Identify which cell holds the provided text, then report its [x, y] central coordinate. 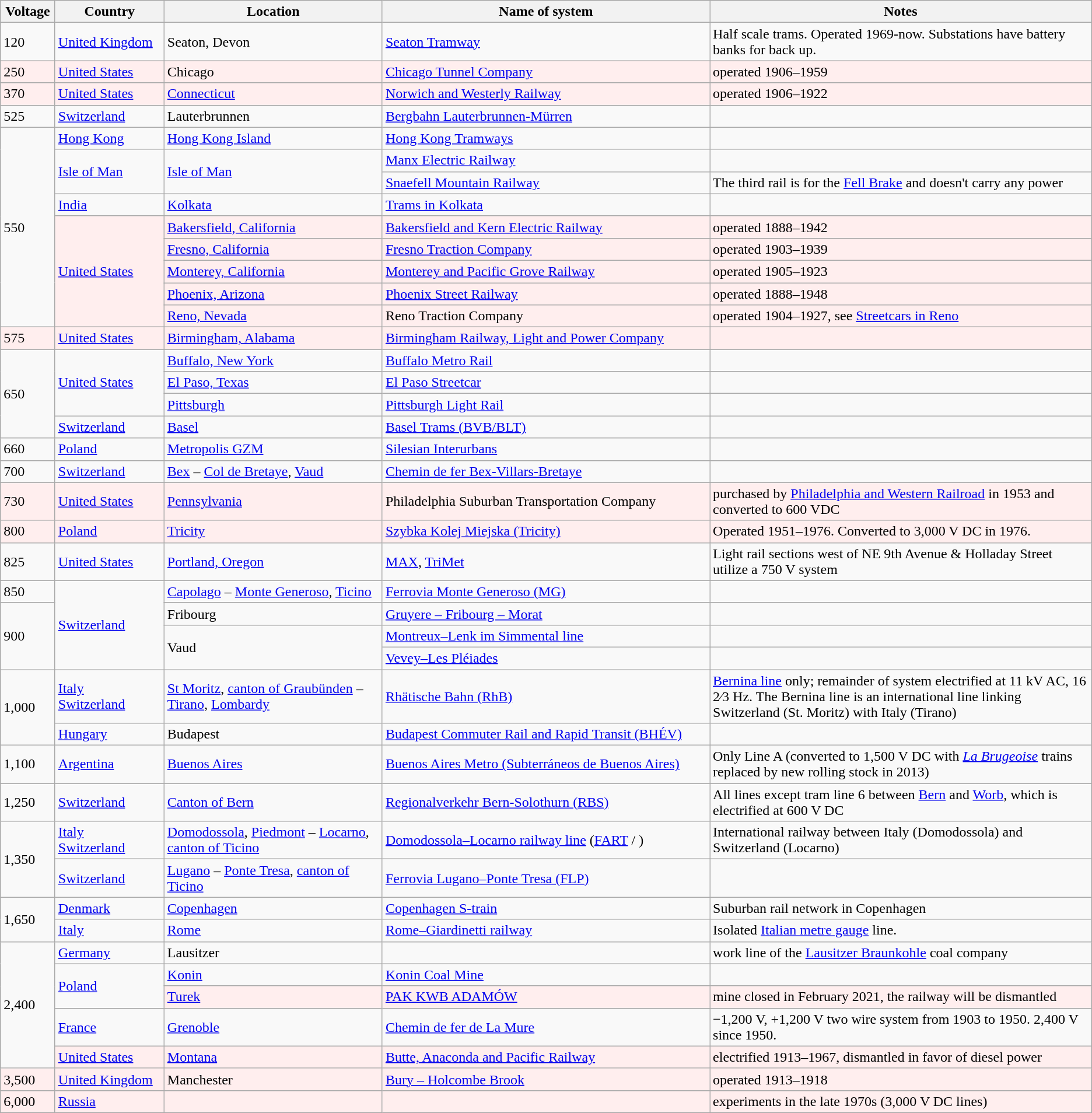
Rome [273, 930]
Isolated Italian metre gauge line. [901, 930]
650 [28, 394]
1,350 [28, 859]
Suburban rail network in Copenhagen [901, 908]
operated 1888–1942 [901, 227]
Hong Kong Island [273, 138]
850 [28, 591]
Bakersfield, California [273, 227]
operated 1888–1948 [901, 293]
Capolago – Monte Generoso, Ticino [273, 591]
Country [110, 12]
Copenhagen [273, 908]
Vevey–Les Pléiades [546, 658]
Manx Electric Railway [546, 160]
Operated 1951–1976. Converted to 3,000 V DC in 1976. [901, 531]
Domodossola, Piedmont – Locarno, canton of Ticino [273, 840]
Butte, Anaconda and Pacific Railway [546, 1057]
Canton of Bern [273, 803]
Kolkata [273, 205]
Location [273, 12]
Bakersfield and Kern Electric Railway [546, 227]
Copenhagen S-train [546, 908]
MAX, TriMet [546, 561]
Fribourg [273, 614]
Lausitzer [273, 953]
Trams in Kolkata [546, 205]
Montana [273, 1057]
Name of system [546, 12]
electrified 1913–1967, dismantled in favor of diesel power [901, 1057]
6,000 [28, 1101]
Birmingham, Alabama [273, 338]
operated 1903–1939 [901, 249]
All lines except tram line 6 between Bern and Worb, which is electrified at 600 V DC [901, 803]
El Paso Streetcar [546, 383]
Gruyere – Fribourg – Morat [546, 614]
Chemin de fer Bex-Villars-Bretaye [546, 471]
Notes [901, 12]
660 [28, 449]
825 [28, 561]
Silesian Interurbans [546, 449]
Bury – Holcombe Brook [546, 1079]
Bergbahn Lauterbrunnen-Mürren [546, 116]
900 [28, 636]
Chemin de fer de La Mure [546, 1027]
Italy [110, 930]
250 [28, 72]
Montreux–Lenk im Simmental line [546, 636]
Monterey and Pacific Grove Railway [546, 271]
Argentina [110, 764]
Metropolis GZM [273, 449]
800 [28, 531]
Connecticut [273, 94]
Denmark [110, 908]
2,400 [28, 1005]
France [110, 1027]
Ferrovia Lugano–Ponte Tresa (FLP) [546, 878]
370 [28, 94]
Portland, Oregon [273, 561]
Lugano – Ponte Tresa, canton of Ticino [273, 878]
Norwich and Westerly Railway [546, 94]
Buffalo Metro Rail [546, 360]
Rhätische Bahn (RhB) [546, 696]
Seaton Tramway [546, 42]
The third rail is for the Fell Brake and doesn't carry any power [901, 183]
525 [28, 116]
India [110, 205]
Domodossola–Locarno railway line (FART / ) [546, 840]
Monterey, California [273, 271]
120 [28, 42]
Buffalo, New York [273, 360]
Russia [110, 1101]
Rome–Giardinetti railway [546, 930]
experiments in the late 1970s (3,000 V DC lines) [901, 1101]
Szybka Kolej Miejska (Tricity) [546, 531]
Basel Trams (BVB/BLT) [546, 427]
Snaefell Mountain Railway [546, 183]
Chicago [273, 72]
Buenos Aires [273, 764]
work line of the Lausitzer Braunkohle coal company [901, 953]
Pittsburgh Light Rail [546, 405]
Budapest Commuter Rail and Rapid Transit (BHÉV) [546, 734]
Basel [273, 427]
1,000 [28, 708]
Fresno, California [273, 249]
Hong Kong [110, 138]
Pennsylvania [273, 502]
Konin [273, 975]
Birmingham Railway, Light and Power Company [546, 338]
Germany [110, 953]
Tricity [273, 531]
1,650 [28, 919]
operated 1906–1959 [901, 72]
Voltage [28, 12]
mine closed in February 2021, the railway will be dismantled [901, 997]
Bex – Col de Bretaye, Vaud [273, 471]
1,250 [28, 803]
El Paso, Texas [273, 383]
550 [28, 228]
Manchester [273, 1079]
575 [28, 338]
St Moritz, canton of Graubünden – Tirano, Lombardy [273, 696]
Turek [273, 997]
operated 1913–1918 [901, 1079]
730 [28, 502]
3,500 [28, 1079]
operated 1904–1927, see Streetcars in Reno [901, 316]
Lauterbrunnen [273, 116]
700 [28, 471]
PAK KWB ADAMÓW [546, 997]
Buenos Aires Metro (Subterráneos de Buenos Aires) [546, 764]
Phoenix, Arizona [273, 293]
operated 1905–1923 [901, 271]
International railway between Italy (Domodossola) and Switzerland (Locarno) [901, 840]
Chicago Tunnel Company [546, 72]
Budapest [273, 734]
Reno Traction Company [546, 316]
Regionalverkehr Bern-Solothurn (RBS) [546, 803]
Reno, Nevada [273, 316]
operated 1906–1922 [901, 94]
Light rail sections west of NE 9th Avenue & Holladay Street utilize a 750 V system [901, 561]
Pittsburgh [273, 405]
Ferrovia Monte Generoso (MG) [546, 591]
Konin Coal Mine [546, 975]
Only Line A (converted to 1,500 V DC with La Brugeoise trains replaced by new rolling stock in 2013) [901, 764]
Hong Kong Tramways [546, 138]
purchased by Philadelphia and Western Railroad in 1953 and converted to 600 VDC [901, 502]
Philadelphia Suburban Transportation Company [546, 502]
−1,200 V, +1,200 V two wire system from 1903 to 1950. 2,400 V since 1950. [901, 1027]
Vaud [273, 647]
Seaton, Devon [273, 42]
Fresno Traction Company [546, 249]
Grenoble [273, 1027]
Hungary [110, 734]
Half scale trams. Operated 1969-now. Substations have battery banks for back up. [901, 42]
Phoenix Street Railway [546, 293]
1,100 [28, 764]
